Capture the cell that displays the provided text and extract its [X, Y] central coordinate. 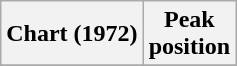
Chart (1972) [72, 34]
Peakposition [189, 34]
